Detect which cell encompasses the target text, then output its [x, y] center coordinate. 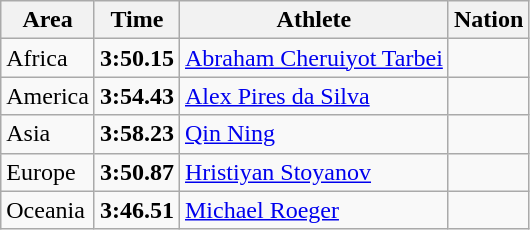
Abraham Cheruiyot Tarbei [314, 58]
3:54.43 [136, 96]
Nation [488, 20]
America [48, 96]
Time [136, 20]
3:58.23 [136, 134]
Africa [48, 58]
Athlete [314, 20]
3:46.51 [136, 210]
Oceania [48, 210]
Michael Roeger [314, 210]
Europe [48, 172]
3:50.15 [136, 58]
Qin Ning [314, 134]
Alex Pires da Silva [314, 96]
Asia [48, 134]
Area [48, 20]
Hristiyan Stoyanov [314, 172]
3:50.87 [136, 172]
